Extract the [X, Y] coordinate from the center of the cell holding the provided text.  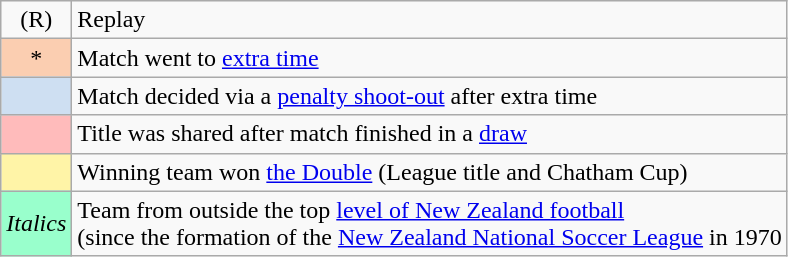
Replay [430, 20]
Title was shared after match finished in a draw [430, 134]
Team from outside the top level of New Zealand football(since the formation of the New Zealand National Soccer League in 1970 [430, 224]
Italics [36, 224]
* [36, 58]
(R) [36, 20]
Match decided via a penalty shoot-out after extra time [430, 96]
Match went to extra time [430, 58]
Winning team won the Double (League title and Chatham Cup) [430, 172]
